Locate the cell with the specified text and output its (x, y) center coordinate. 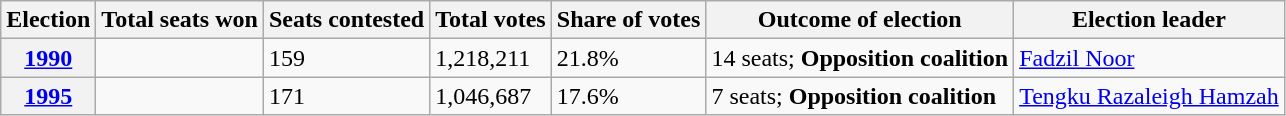
21.8% (628, 58)
Fadzil Noor (1150, 58)
1,218,211 (491, 58)
Total seats won (180, 20)
7 seats; Opposition coalition (860, 96)
Total votes (491, 20)
Tengku Razaleigh Hamzah (1150, 96)
17.6% (628, 96)
171 (346, 96)
Share of votes (628, 20)
Election (48, 20)
159 (346, 58)
Seats contested (346, 20)
Election leader (1150, 20)
1990 (48, 58)
1,046,687 (491, 96)
1995 (48, 96)
14 seats; Opposition coalition (860, 58)
Outcome of election (860, 20)
